Extract the [X, Y] coordinate from the center of the cell holding the provided text.  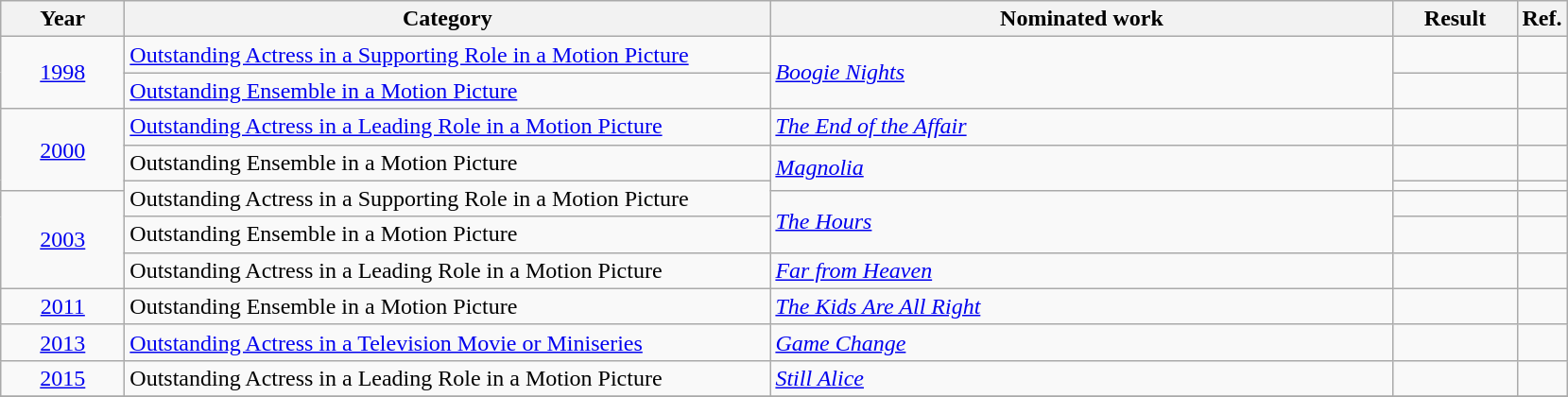
Category [448, 19]
2000 [62, 149]
Game Change [1081, 342]
Magnolia [1081, 168]
Result [1456, 19]
Boogie Nights [1081, 73]
The End of the Affair [1081, 127]
The Kids Are All Right [1081, 306]
2013 [62, 342]
Year [62, 19]
1998 [62, 73]
Nominated work [1081, 19]
Outstanding Actress in a Television Movie or Miniseries [448, 342]
Ref. [1542, 19]
2015 [62, 378]
2003 [62, 240]
The Hours [1081, 221]
Far from Heaven [1081, 270]
2011 [62, 306]
Still Alice [1081, 378]
